Determine the (x, y) coordinate at the center of the cell enclosing the given text.  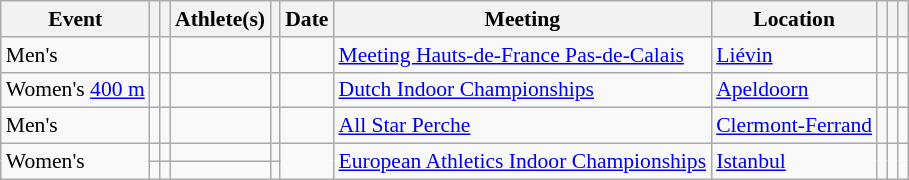
European Athletics Indoor Championships (522, 162)
Women's (76, 162)
Meeting Hauts-de-France Pas-de-Calais (522, 55)
Athlete(s) (220, 19)
All Star Perche (522, 126)
Location (794, 19)
Women's 400 m (76, 90)
Meeting (522, 19)
Clermont-Ferrand (794, 126)
Istanbul (794, 162)
Event (76, 19)
Apeldoorn (794, 90)
Date (306, 19)
Liévin (794, 55)
Dutch Indoor Championships (522, 90)
